Pinpoint the cell where the given text exists, returning its [x, y] midpoint coordinate. 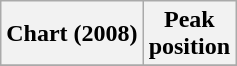
Chart (2008) [72, 34]
Peakposition [189, 34]
